From the cell containing the given text, extract its center point as (X, Y) coordinate. 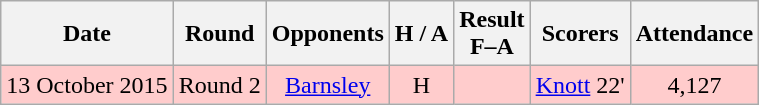
4,127 (694, 85)
Knott 22' (580, 85)
H / A (421, 34)
Round 2 (220, 85)
ResultF–A (492, 34)
Date (87, 34)
H (421, 85)
Attendance (694, 34)
13 October 2015 (87, 85)
Opponents (328, 34)
Round (220, 34)
Scorers (580, 34)
Barnsley (328, 85)
